Output the [X, Y] coordinate of the center of the cell containing the given text.  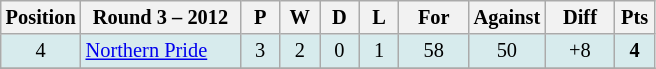
2 [300, 51]
Northern Pride [161, 51]
Diff [580, 17]
Pts [635, 17]
Round 3 – 2012 [161, 17]
Against [508, 17]
D [340, 17]
For [434, 17]
Position [41, 17]
P [260, 17]
50 [508, 51]
W [300, 17]
1 [379, 51]
3 [260, 51]
58 [434, 51]
0 [340, 51]
L [379, 17]
+8 [580, 51]
